Search for the cell housing the specified text and yield its (x, y) center coordinate. 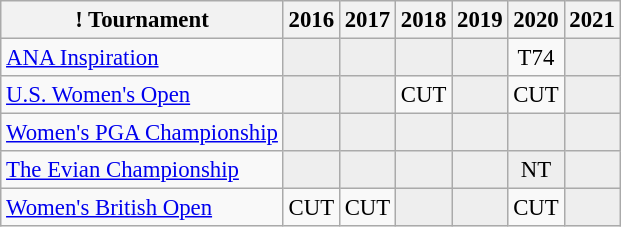
The Evian Championship (142, 170)
U.S. Women's Open (142, 95)
2017 (367, 20)
NT (536, 170)
ANA Inspiration (142, 58)
2021 (592, 20)
Women's PGA Championship (142, 133)
2016 (311, 20)
! Tournament (142, 20)
2020 (536, 20)
2018 (424, 20)
Women's British Open (142, 208)
T74 (536, 58)
2019 (480, 20)
